Find where the given text appears and provide that cell's center as (x, y) coordinate. 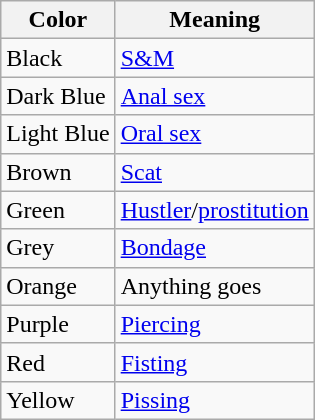
Pissing (214, 400)
Hustler/prostitution (214, 210)
Light Blue (58, 134)
Orange (58, 286)
Scat (214, 172)
Dark Blue (58, 96)
Red (58, 362)
Oral sex (214, 134)
Bondage (214, 248)
Brown (58, 172)
Purple (58, 324)
Grey (58, 248)
Piercing (214, 324)
Anal sex (214, 96)
Green (58, 210)
Black (58, 58)
Fisting (214, 362)
Color (58, 20)
Meaning (214, 20)
Anything goes (214, 286)
Yellow (58, 400)
S&M (214, 58)
